Scan for the cell matching the given text and deliver its [X, Y] coordinate at center. 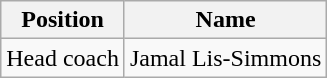
Head coach [63, 58]
Name [225, 20]
Position [63, 20]
Jamal Lis-Simmons [225, 58]
